Identify which cell holds the provided text, then report its (X, Y) central coordinate. 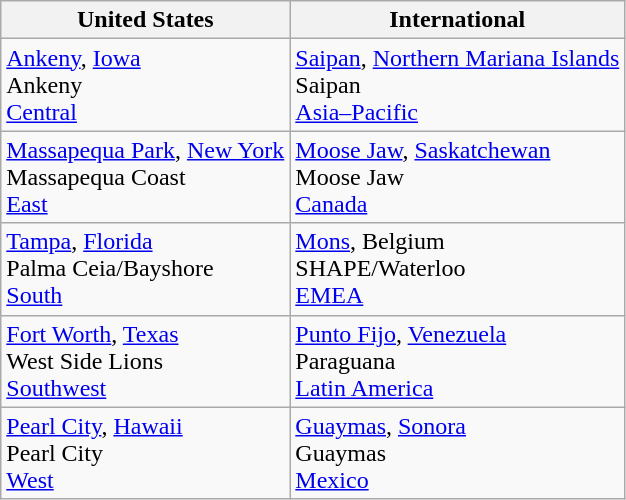
United States (146, 20)
Tampa, Florida Palma Ceia/Bayshore South (146, 269)
Ankeny, Iowa Ankeny Central (146, 85)
Mons, Belgium SHAPE/Waterloo EMEA (458, 269)
International (458, 20)
Saipan, Northern Mariana IslandsSaipanAsia–Pacific (458, 85)
Fort Worth, Texas West Side Lions Southwest (146, 361)
Massapequa Park, New York Massapequa CoastEast (146, 177)
Moose Jaw, Saskatchewan Moose Jaw Canada (458, 177)
Pearl City, Hawaii Pearl CityWest (146, 453)
Guaymas, Sonora Guaymas Mexico (458, 453)
Punto Fijo, Venezuela Paraguana Latin America (458, 361)
